Return (x, y) of the center of cell containing provided text 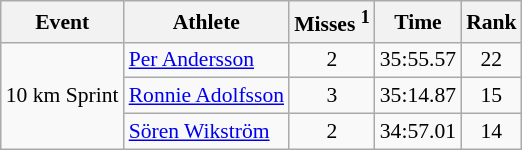
14 (492, 132)
Misses 1 (332, 22)
Rank (492, 22)
Time (418, 22)
Sören Wikström (206, 132)
Athlete (206, 22)
Per Andersson (206, 60)
15 (492, 96)
3 (332, 96)
Event (62, 22)
10 km Sprint (62, 96)
22 (492, 60)
34:57.01 (418, 132)
Ronnie Adolfsson (206, 96)
35:55.57 (418, 60)
35:14.87 (418, 96)
